Return the [x, y] coordinate for the center point of the cell that contains the specified text.  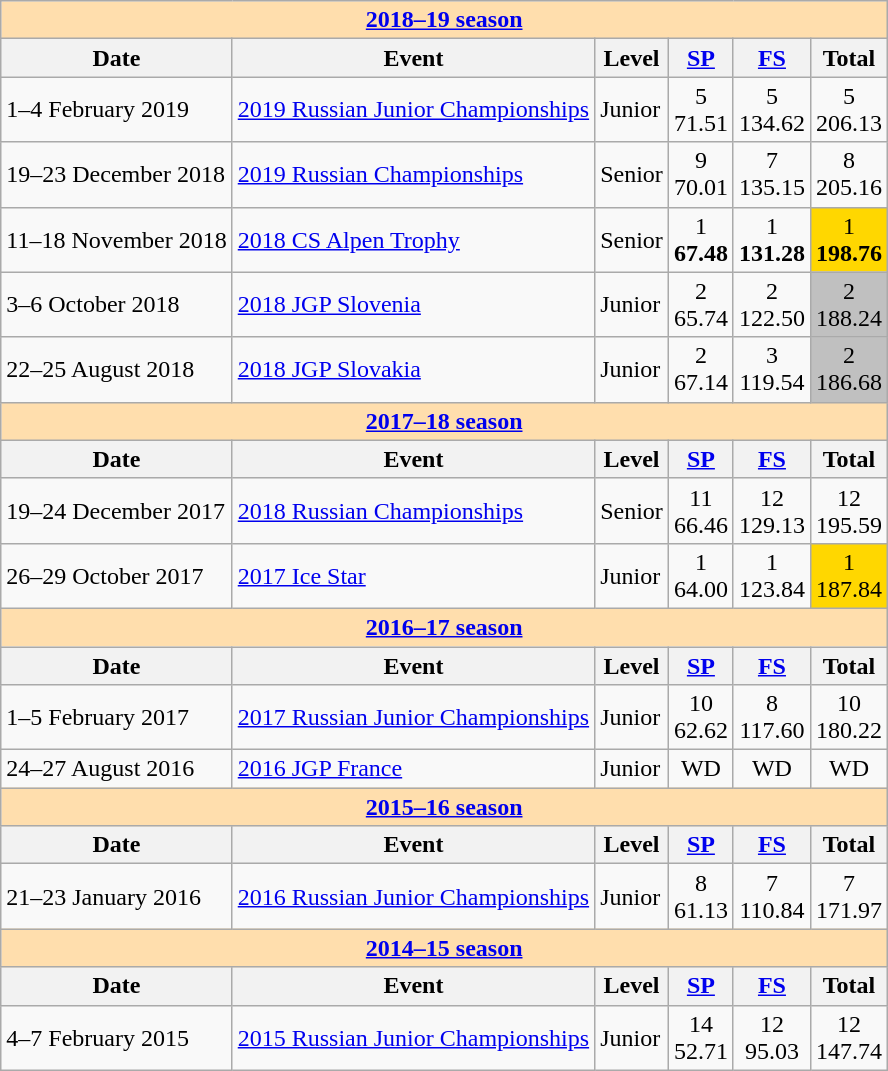
2014–15 season [444, 948]
19–23 December 2018 [116, 174]
19–24 December 2017 [116, 510]
7 110.84 [772, 896]
2017–18 season [444, 421]
2019 Russian Junior Championships [413, 110]
2016 JGP France [413, 769]
2018 JGP Slovakia [413, 370]
10 180.22 [848, 718]
11 66.46 [700, 510]
1 123.84 [772, 576]
2015–16 season [444, 807]
1 67.48 [700, 240]
1 131.28 [772, 240]
11–18 November 2018 [116, 240]
9 70.01 [700, 174]
14 52.71 [700, 1038]
7 171.97 [848, 896]
5 134.62 [772, 110]
2018 CS Alpen Trophy [413, 240]
12 129.13 [772, 510]
1 198.76 [848, 240]
8 61.13 [700, 896]
26–29 October 2017 [116, 576]
2 188.24 [848, 304]
7 135.15 [772, 174]
2018 JGP Slovenia [413, 304]
2 186.68 [848, 370]
2 122.50 [772, 304]
24–27 August 2016 [116, 769]
8 205.16 [848, 174]
1–4 February 2019 [116, 110]
2018–19 season [444, 20]
12 147.74 [848, 1038]
2 67.14 [700, 370]
2018 Russian Championships [413, 510]
2015 Russian Junior Championships [413, 1038]
2019 Russian Championships [413, 174]
1 64.00 [700, 576]
2017 Ice Star [413, 576]
5 206.13 [848, 110]
21–23 January 2016 [116, 896]
2016–17 season [444, 627]
12 95.03 [772, 1038]
3 119.54 [772, 370]
2 65.74 [700, 304]
12 195.59 [848, 510]
22–25 August 2018 [116, 370]
8 117.60 [772, 718]
3–6 October 2018 [116, 304]
10 62.62 [700, 718]
2017 Russian Junior Championships [413, 718]
4–7 February 2015 [116, 1038]
1 187.84 [848, 576]
5 71.51 [700, 110]
1–5 February 2017 [116, 718]
2016 Russian Junior Championships [413, 896]
